For the text-containing cell, return its midpoint in (X, Y) coordinate format. 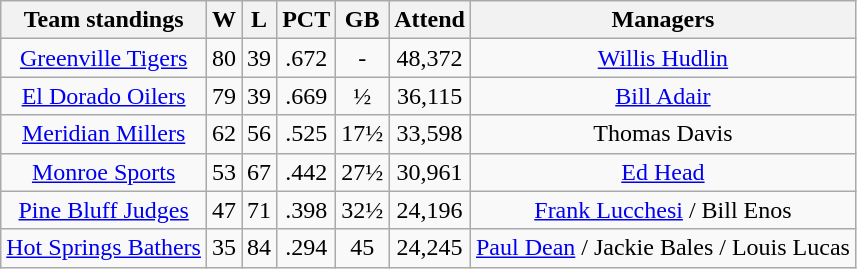
.669 (306, 96)
24,196 (430, 210)
Willis Hudlin (662, 58)
Hot Springs Bathers (104, 248)
79 (224, 96)
33,598 (430, 134)
24,245 (430, 248)
45 (362, 248)
47 (224, 210)
Meridian Millers (104, 134)
Bill Adair (662, 96)
GB (362, 20)
Team standings (104, 20)
84 (260, 248)
56 (260, 134)
Monroe Sports (104, 172)
.672 (306, 58)
Attend (430, 20)
El Dorado Oilers (104, 96)
62 (224, 134)
30,961 (430, 172)
L (260, 20)
.442 (306, 172)
67 (260, 172)
35 (224, 248)
Pine Bluff Judges (104, 210)
.525 (306, 134)
Paul Dean / Jackie Bales / Louis Lucas (662, 248)
32½ (362, 210)
PCT (306, 20)
36,115 (430, 96)
.294 (306, 248)
Ed Head (662, 172)
W (224, 20)
17½ (362, 134)
- (362, 58)
27½ (362, 172)
½ (362, 96)
.398 (306, 210)
71 (260, 210)
48,372 (430, 58)
80 (224, 58)
Greenville Tigers (104, 58)
Thomas Davis (662, 134)
Managers (662, 20)
53 (224, 172)
Frank Lucchesi / Bill Enos (662, 210)
